Return the [X, Y] coordinate for the center point of the cell that contains the specified text.  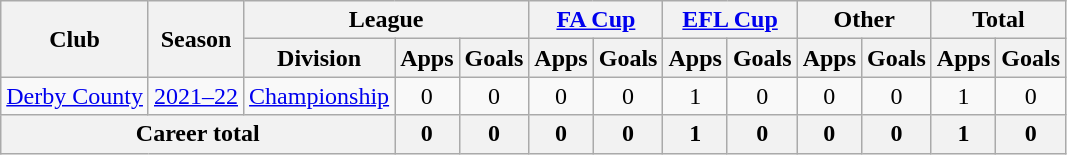
Other [864, 20]
2021–22 [196, 96]
Club [75, 39]
League [386, 20]
Division [320, 58]
Derby County [75, 96]
Total [998, 20]
FA Cup [596, 20]
Season [196, 39]
Championship [320, 96]
Career total [198, 134]
EFL Cup [730, 20]
